Identify which cell holds the provided text, then report its (x, y) central coordinate. 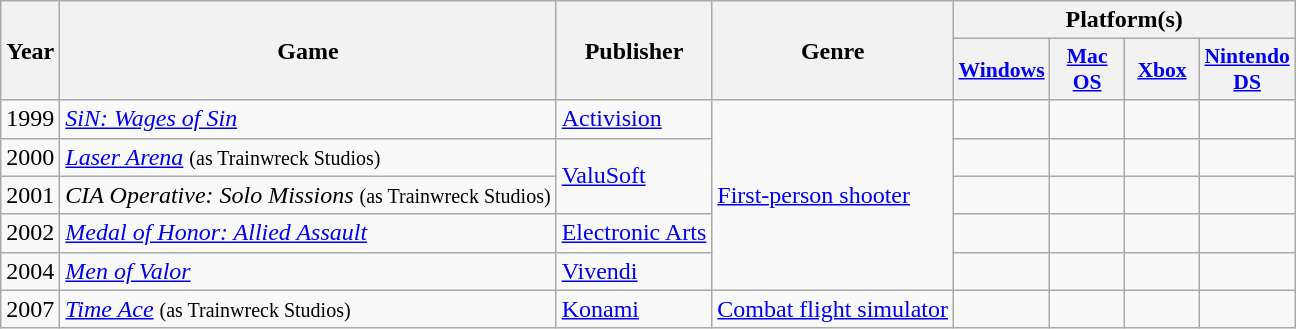
Konami (634, 309)
Activision (634, 119)
SiN: Wages of Sin (308, 119)
Time Ace (as Trainwreck Studios) (308, 309)
Windows (1002, 70)
Laser Arena (as Trainwreck Studios) (308, 157)
Xbox (1162, 70)
Combat flight simulator (833, 309)
2007 (30, 309)
2001 (30, 195)
Men of Valor (308, 271)
Nintendo DS (1246, 70)
Publisher (634, 50)
Year (30, 50)
Mac OS (1088, 70)
CIA Operative: Solo Missions (as Trainwreck Studios) (308, 195)
Game (308, 50)
Platform(s) (1124, 20)
ValuSoft (634, 176)
Genre (833, 50)
Electronic Arts (634, 233)
Vivendi (634, 271)
2004 (30, 271)
First-person shooter (833, 195)
2002 (30, 233)
Medal of Honor: Allied Assault (308, 233)
2000 (30, 157)
1999 (30, 119)
